Capture the cell that displays the provided text and extract its (X, Y) central coordinate. 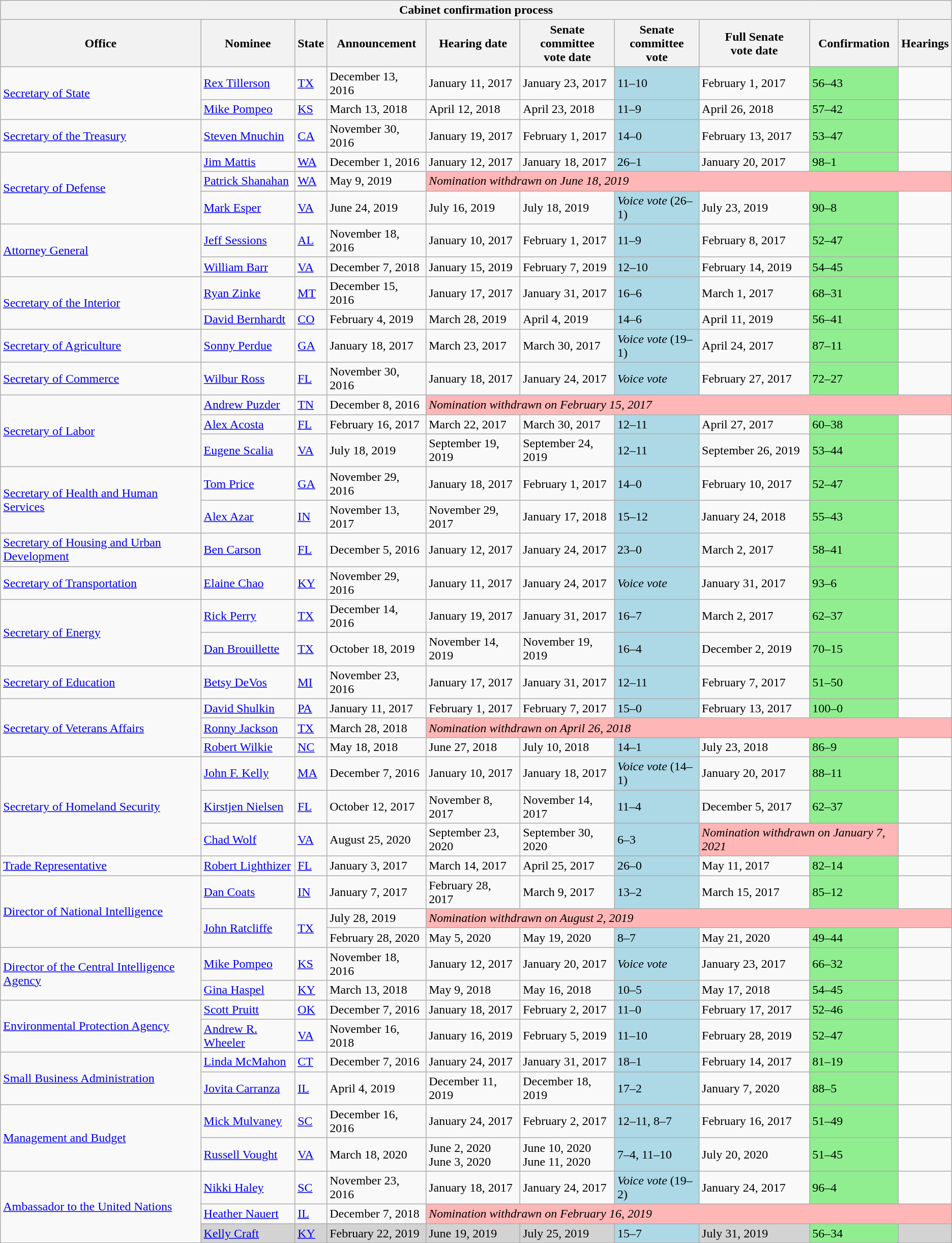
Nomination withdrawn on April 26, 2018 (689, 728)
January 7, 2017 (376, 892)
William Barr (248, 267)
February 8, 2017 (755, 240)
68–31 (854, 293)
Full Senatevote date (755, 43)
November 13, 2017 (376, 517)
14–1 (657, 747)
December 13, 2016 (376, 83)
Rex Tillerson (248, 83)
56–34 (854, 1233)
September 19, 2019 (473, 451)
Secretary of State (101, 93)
John Ratcliffe (248, 928)
Gina Haspel (248, 990)
November 14, 2019 (473, 649)
December 5, 2017 (755, 806)
January 15, 2019 (473, 267)
Tom Price (248, 483)
Management and Budget (101, 1138)
6–3 (657, 840)
April 24, 2017 (755, 345)
December 11, 2019 (473, 1088)
Announcement (376, 43)
Director of the Central Intelligence Agency (101, 974)
April 12, 2018 (473, 109)
May 17, 2018 (755, 990)
Robert Wilkie (248, 747)
John F. Kelly (248, 773)
June 19, 2019 (473, 1233)
53–47 (854, 135)
December 2, 2019 (755, 649)
Alex Acosta (248, 424)
January 16, 2019 (473, 1036)
Andrew R. Wheeler (248, 1036)
Ben Carson (248, 550)
December 18, 2019 (568, 1088)
Dan Coats (248, 892)
Chad Wolf (248, 840)
March 18, 2020 (376, 1154)
Secretary of Energy (101, 632)
MT (311, 293)
May 9, 2018 (473, 990)
CO (311, 319)
Secretary of Agriculture (101, 345)
March 23, 2017 (473, 345)
98–1 (854, 162)
May 16, 2018 (568, 990)
Wilbur Ross (248, 379)
September 26, 2019 (755, 451)
Dan Brouillette (248, 649)
13–2 (657, 892)
January 3, 2017 (376, 866)
8–7 (657, 938)
State (311, 43)
70–15 (854, 649)
Senatecommitteevote date (568, 43)
June 24, 2019 (376, 208)
Secretary of the Treasury (101, 135)
January 17, 2018 (568, 517)
Environmental Protection Agency (101, 1026)
TN (311, 405)
Nominee (248, 43)
Nomination withdrawn on January 7, 2021 (799, 840)
March 22, 2017 (473, 424)
Rick Perry (248, 616)
23–0 (657, 550)
May 18, 2018 (376, 747)
December 14, 2016 (376, 616)
April 11, 2019 (755, 319)
September 24, 2019 (568, 451)
Voice vote (14–1) (657, 773)
July 20, 2020 (755, 1154)
CT (311, 1062)
May 19, 2020 (568, 938)
February 14, 2019 (755, 267)
April 25, 2017 (568, 866)
October 12, 2017 (376, 806)
56–43 (854, 83)
82–14 (854, 866)
Ronny Jackson (248, 728)
Director of National Intelligence (101, 912)
55–43 (854, 517)
15–12 (657, 517)
51–50 (854, 682)
57–42 (854, 109)
66–32 (854, 964)
AL (311, 240)
July 23, 2019 (755, 208)
Secretary of Transportation (101, 583)
Kelly Craft (248, 1233)
11–4 (657, 806)
David Bernhardt (248, 319)
81–19 (854, 1062)
February 5, 2019 (568, 1036)
Andrew Puzder (248, 405)
Small Business Administration (101, 1079)
87–11 (854, 345)
November 8, 2017 (473, 806)
Nomination withdrawn on August 2, 2019 (689, 918)
Trade Representative (101, 866)
Alex Azar (248, 517)
85–12 (854, 892)
Secretary of Labor (101, 431)
Jim Mattis (248, 162)
26–1 (657, 162)
Confirmation (854, 43)
Nomination withdrawn on February 15, 2017 (689, 405)
January 7, 2020 (755, 1088)
February 22, 2019 (376, 1233)
12–11, 8–7 (657, 1121)
Secretary of Education (101, 682)
58–41 (854, 550)
17–2 (657, 1088)
49–44 (854, 938)
November 29, 2017 (473, 517)
February 27, 2017 (755, 379)
88–5 (854, 1088)
September 23, 2020 (473, 840)
90–8 (854, 208)
November 19, 2019 (568, 649)
Secretary of the Interior (101, 302)
Ryan Zinke (248, 293)
OK (311, 1009)
16–4 (657, 649)
Steven Mnuchin (248, 135)
Secretary of Homeland Security (101, 806)
Secretary of Commerce (101, 379)
December 5, 2016 (376, 550)
March 15, 2017 (755, 892)
November 14, 2017 (568, 806)
May 5, 2020 (473, 938)
11–0 (657, 1009)
November 16, 2018 (376, 1036)
Hearings (925, 43)
100–0 (854, 708)
Jeff Sessions (248, 240)
Nomination withdrawn on June 18, 2019 (689, 181)
Cabinet confirmation process (476, 10)
CA (311, 135)
March 1, 2017 (755, 293)
16–6 (657, 293)
Heather Nauert (248, 1213)
June 27, 2018 (473, 747)
Sonny Perdue (248, 345)
Voice vote (19–1) (657, 345)
88–11 (854, 773)
May 11, 2017 (755, 866)
March 28, 2018 (376, 728)
Voice vote (26–1) (657, 208)
December 16, 2016 (376, 1121)
96–4 (854, 1188)
Elaine Chao (248, 583)
December 1, 2016 (376, 162)
Ambassador to the United Nations (101, 1207)
72–27 (854, 379)
Mark Esper (248, 208)
Betsy DeVos (248, 682)
February 4, 2019 (376, 319)
December 15, 2016 (376, 293)
April 23, 2018 (568, 109)
Secretary of Veterans Affairs (101, 728)
Office (101, 43)
14–6 (657, 319)
12–10 (657, 267)
February 14, 2017 (755, 1062)
Eugene Scalia (248, 451)
MI (311, 682)
July 16, 2019 (473, 208)
93–6 (854, 583)
51–45 (854, 1154)
16–7 (657, 616)
10–5 (657, 990)
7–4, 11–10 (657, 1154)
15–7 (657, 1233)
July 28, 2019 (376, 918)
June 10, 2020June 11, 2020 (568, 1154)
August 25, 2020 (376, 840)
18–1 (657, 1062)
Secretary of Defense (101, 188)
David Shulkin (248, 708)
26–0 (657, 866)
February 28, 2019 (755, 1036)
Scott Pruitt (248, 1009)
May 21, 2020 (755, 938)
March 9, 2017 (568, 892)
NC (311, 747)
May 9, 2019 (376, 181)
October 18, 2019 (376, 649)
July 10, 2018 (568, 747)
April 26, 2018 (755, 109)
15–0 (657, 708)
Kirstjen Nielsen (248, 806)
July 25, 2019 (568, 1233)
Secretary of Housing and Urban Development (101, 550)
February 17, 2017 (755, 1009)
July 31, 2019 (755, 1233)
Voice vote (19–2) (657, 1188)
Secretary of Health and Human Services (101, 500)
April 27, 2017 (755, 424)
56–41 (854, 319)
February 28, 2020 (376, 938)
Hearing date (473, 43)
Nikki Haley (248, 1188)
60–38 (854, 424)
Patrick Shanahan (248, 181)
Linda McMahon (248, 1062)
July 23, 2018 (755, 747)
March 14, 2017 (473, 866)
February 28, 2017 (473, 892)
March 28, 2019 (473, 319)
September 30, 2020 (568, 840)
52–46 (854, 1009)
Jovita Carranza (248, 1088)
Attorney General (101, 250)
86–9 (854, 747)
PA (311, 708)
51–49 (854, 1121)
February 7, 2019 (568, 267)
December 8, 2016 (376, 405)
Nomination withdrawn on February 16, 2019 (689, 1213)
February 10, 2017 (755, 483)
June 2, 2020June 3, 2020 (473, 1154)
Mick Mulvaney (248, 1121)
53–44 (854, 451)
MA (311, 773)
Senatecommitteevote (657, 43)
Russell Vought (248, 1154)
January 24, 2018 (755, 517)
Robert Lighthizer (248, 866)
